Scan for the cell matching the given text and deliver its [x, y] coordinate at center. 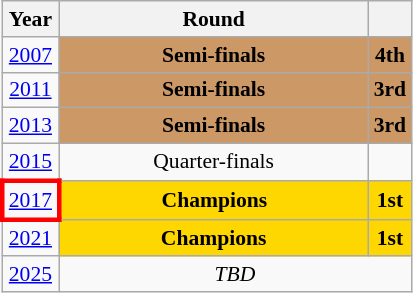
4th [390, 55]
TBD [236, 275]
2007 [30, 55]
Year [30, 19]
2013 [30, 126]
2021 [30, 238]
2017 [30, 200]
Quarter-finals [214, 162]
2011 [30, 90]
2015 [30, 162]
2025 [30, 275]
Round [214, 19]
